Extract the (x, y) coordinate from the center of the cell holding the provided text.  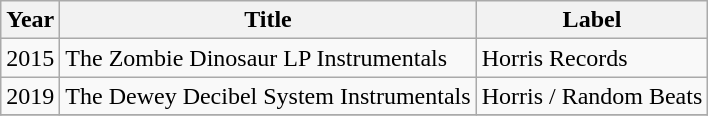
Year (30, 20)
2019 (30, 96)
Label (592, 20)
The Zombie Dinosaur LP Instrumentals (268, 58)
2015 (30, 58)
The Dewey Decibel System Instrumentals (268, 96)
Horris / Random Beats (592, 96)
Horris Records (592, 58)
Title (268, 20)
